Search for the cell housing the specified text and yield its (X, Y) center coordinate. 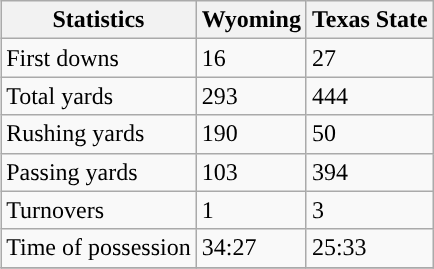
103 (251, 172)
Texas State (370, 20)
3 (370, 210)
190 (251, 134)
Turnovers (99, 210)
Passing yards (99, 172)
First downs (99, 58)
394 (370, 172)
Rushing yards (99, 134)
25:33 (370, 248)
Time of possession (99, 248)
27 (370, 58)
50 (370, 134)
Statistics (99, 20)
444 (370, 96)
34:27 (251, 248)
1 (251, 210)
Total yards (99, 96)
Wyoming (251, 20)
16 (251, 58)
293 (251, 96)
